Extract the (X, Y) coordinate from the center of the cell holding the provided text.  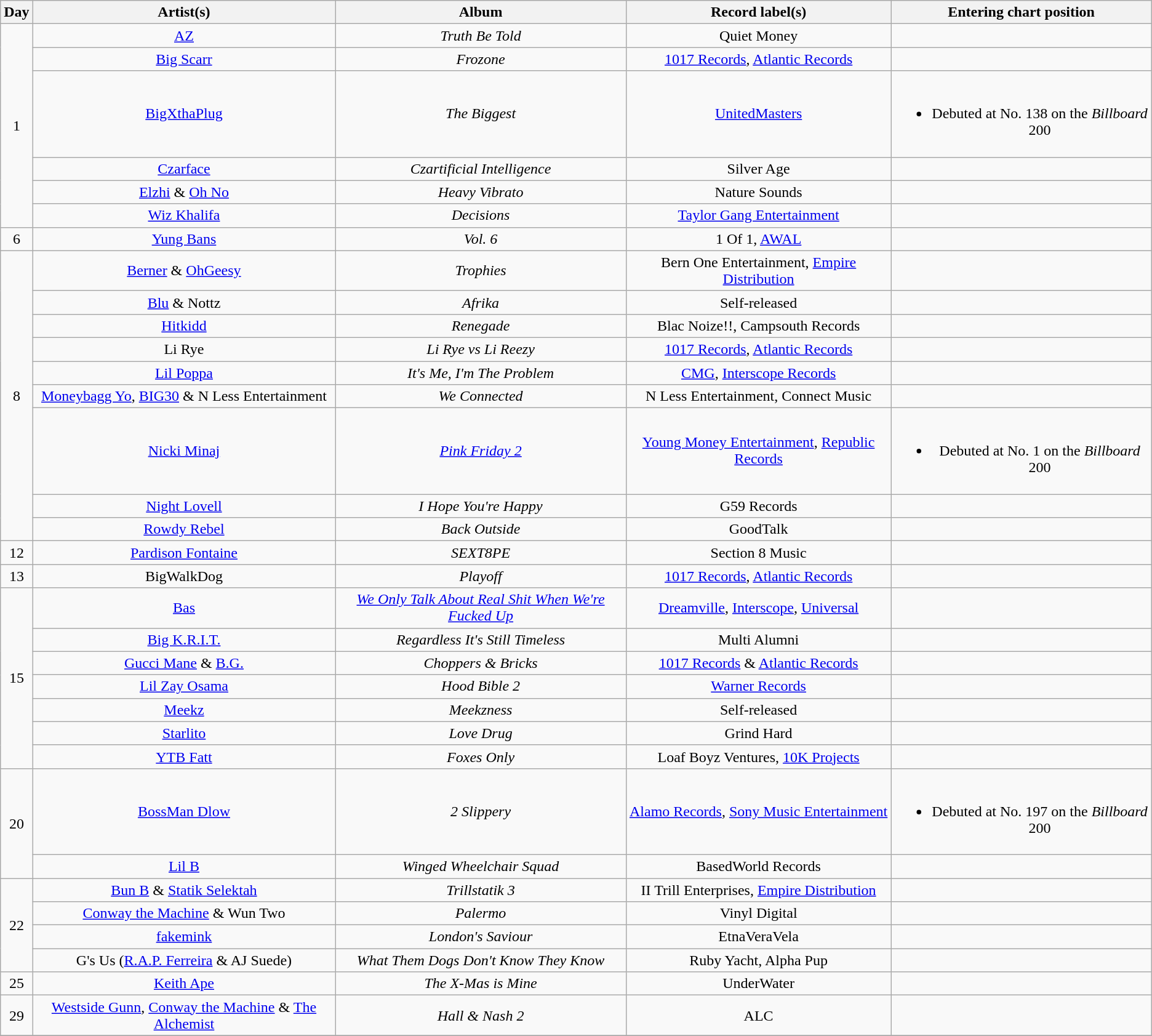
20 (17, 823)
G59 Records (758, 506)
Meekz (184, 710)
Li Rye vs Li Reezy (481, 349)
Bas (184, 608)
Taylor Gang Entertainment (758, 215)
Decisions (481, 215)
GoodTalk (758, 529)
6 (17, 239)
Vinyl Digital (758, 914)
12 (17, 553)
fakemink (184, 937)
Bern One Entertainment, Empire Distribution (758, 271)
Truth Be Told (481, 36)
1 Of 1, AWAL (758, 239)
Foxes Only (481, 757)
Ruby Yacht, Alpha Pup (758, 960)
AZ (184, 36)
It's Me, I'm The Problem (481, 372)
13 (17, 576)
Blu & Nottz (184, 302)
London's Saviour (481, 937)
25 (17, 984)
BigWalkDog (184, 576)
Vol. 6 (481, 239)
The X-Mas is Mine (481, 984)
UnitedMasters (758, 114)
Trillstatik 3 (481, 889)
Big Scarr (184, 59)
29 (17, 1016)
G's Us (R.A.P. Ferreira & AJ Suede) (184, 960)
Debuted at No. 138 on the Billboard 200 (1022, 114)
2 Slippery (481, 811)
Record label(s) (758, 12)
15 (17, 678)
Debuted at No. 197 on the Billboard 200 (1022, 811)
Grind Hard (758, 733)
Choppers & Bricks (481, 663)
Lil Poppa (184, 372)
BossMan Dlow (184, 811)
Bun B & Statik Selektah (184, 889)
Blac Noize!!, Campsouth Records (758, 326)
We Connected (481, 396)
Quiet Money (758, 36)
Rowdy Rebel (184, 529)
Nicki Minaj (184, 451)
Berner & OhGeesy (184, 271)
CMG, Interscope Records (758, 372)
Love Drug (481, 733)
Alamo Records, Sony Music Entertainment (758, 811)
Hall & Nash 2 (481, 1016)
Westside Gunn, Conway the Machine & The Alchemist (184, 1016)
YTB Fatt (184, 757)
The Biggest (481, 114)
Dreamville, Interscope, Universal (758, 608)
Gucci Mane & B.G. (184, 663)
Pardison Fontaine (184, 553)
Frozone (481, 59)
Conway the Machine & Wun Two (184, 914)
Lil B (184, 866)
Keith Ape (184, 984)
Nature Sounds (758, 192)
Artist(s) (184, 12)
N Less Entertainment, Connect Music (758, 396)
Trophies (481, 271)
Winged Wheelchair Squad (481, 866)
I Hope You're Happy (481, 506)
Entering chart position (1022, 12)
1017 Records & Atlantic Records (758, 663)
Silver Age (758, 169)
Multi Alumni (758, 640)
Palermo (481, 914)
We Only Talk About Real Shit When We're Fucked Up (481, 608)
Starlito (184, 733)
Young Money Entertainment, Republic Records (758, 451)
Night Lovell (184, 506)
Lil Zay Osama (184, 686)
Regardless It's Still Timeless (481, 640)
What Them Dogs Don't Know They Know (481, 960)
Hitkidd (184, 326)
EtnaVeraVela (758, 937)
Playoff (481, 576)
ALC (758, 1016)
Album (481, 12)
Yung Bans (184, 239)
Czarface (184, 169)
Afrika (481, 302)
Heavy Vibrato (481, 192)
Back Outside (481, 529)
8 (17, 396)
UnderWater (758, 984)
Day (17, 12)
BigXthaPlug (184, 114)
Debuted at No. 1 on the Billboard 200 (1022, 451)
Renegade (481, 326)
Big K.R.I.T. (184, 640)
II Trill Enterprises, Empire Distribution (758, 889)
Section 8 Music (758, 553)
22 (17, 925)
Wiz Khalifa (184, 215)
Hood Bible 2 (481, 686)
Moneybagg Yo, BIG30 & N Less Entertainment (184, 396)
SEXT8PE (481, 553)
Meekzness (481, 710)
Pink Friday 2 (481, 451)
Li Rye (184, 349)
Loaf Boyz Ventures, 10K Projects (758, 757)
Warner Records (758, 686)
1 (17, 126)
BasedWorld Records (758, 866)
Elzhi & Oh No (184, 192)
Czartificial Intelligence (481, 169)
